Provide the [X, Y] coordinate of the cell's center where the given text is located.  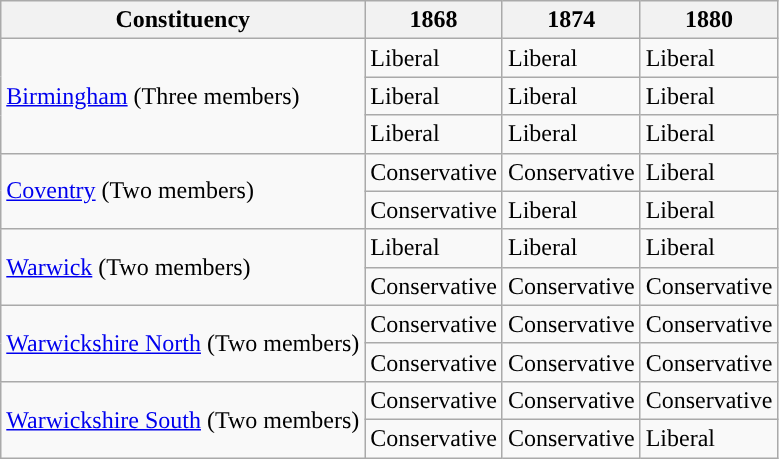
Birmingham (Three members) [183, 96]
1880 [709, 20]
Warwickshire South (Two members) [183, 419]
1874 [571, 20]
Constituency [183, 20]
Warwick (Two members) [183, 267]
1868 [434, 20]
Coventry (Two members) [183, 191]
Warwickshire North (Two members) [183, 343]
